Identify which cell holds the provided text, then report its [X, Y] central coordinate. 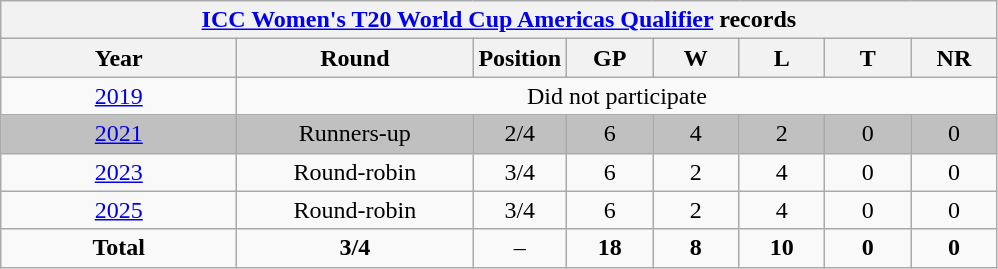
– [520, 248]
L [782, 58]
W [696, 58]
ICC Women's T20 World Cup Americas Qualifier records [499, 20]
T [868, 58]
NR [954, 58]
Round [355, 58]
GP [610, 58]
18 [610, 248]
8 [696, 248]
Year [119, 58]
Runners-up [355, 134]
2025 [119, 210]
Position [520, 58]
10 [782, 248]
2019 [119, 96]
2021 [119, 134]
Did not participate [617, 96]
Total [119, 248]
2023 [119, 172]
2/4 [520, 134]
